Extract the [X, Y] coordinate from the center of the cell holding the provided text.  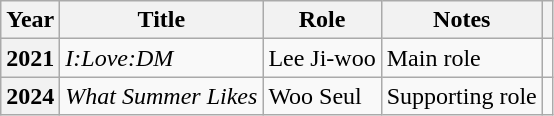
Title [162, 20]
Year [30, 20]
Role [322, 20]
Lee Ji-woo [322, 58]
I:Love:DM [162, 58]
Woo Seul [322, 96]
2024 [30, 96]
Main role [462, 58]
Notes [462, 20]
What Summer Likes [162, 96]
2021 [30, 58]
Supporting role [462, 96]
